Scan for the cell matching the given text and deliver its (x, y) coordinate at center. 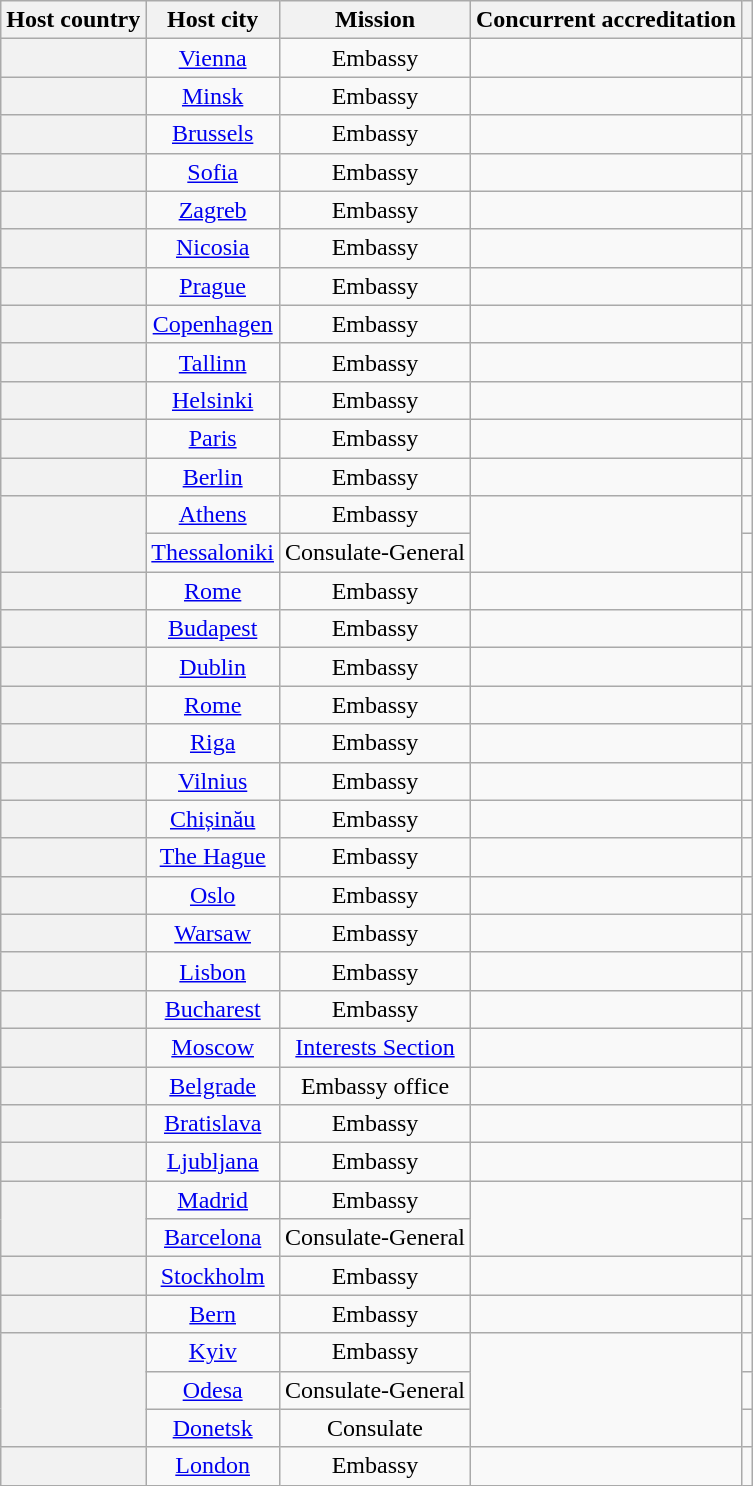
Chișinău (213, 819)
Vienna (213, 58)
Madrid (213, 1200)
Budapest (213, 629)
Tallinn (213, 362)
Bern (213, 1314)
Dublin (213, 667)
Embassy office (376, 1085)
Concurrent accreditation (606, 20)
Oslo (213, 895)
Belgrade (213, 1085)
London (213, 1466)
Mission (376, 20)
Stockholm (213, 1276)
Donetsk (213, 1428)
Host country (74, 20)
Warsaw (213, 933)
Berlin (213, 477)
Odesa (213, 1390)
Vilnius (213, 781)
Moscow (213, 1047)
Ljubljana (213, 1162)
Zagreb (213, 210)
The Hague (213, 857)
Paris (213, 438)
Athens (213, 515)
Sofia (213, 172)
Helsinki (213, 400)
Thessaloniki (213, 553)
Brussels (213, 134)
Riga (213, 743)
Barcelona (213, 1238)
Lisbon (213, 971)
Bucharest (213, 1009)
Copenhagen (213, 324)
Interests Section (376, 1047)
Kyiv (213, 1352)
Bratislava (213, 1124)
Consulate (376, 1428)
Prague (213, 286)
Minsk (213, 96)
Host city (213, 20)
Nicosia (213, 248)
